Output the (x, y) coordinate of the center of the cell containing the given text.  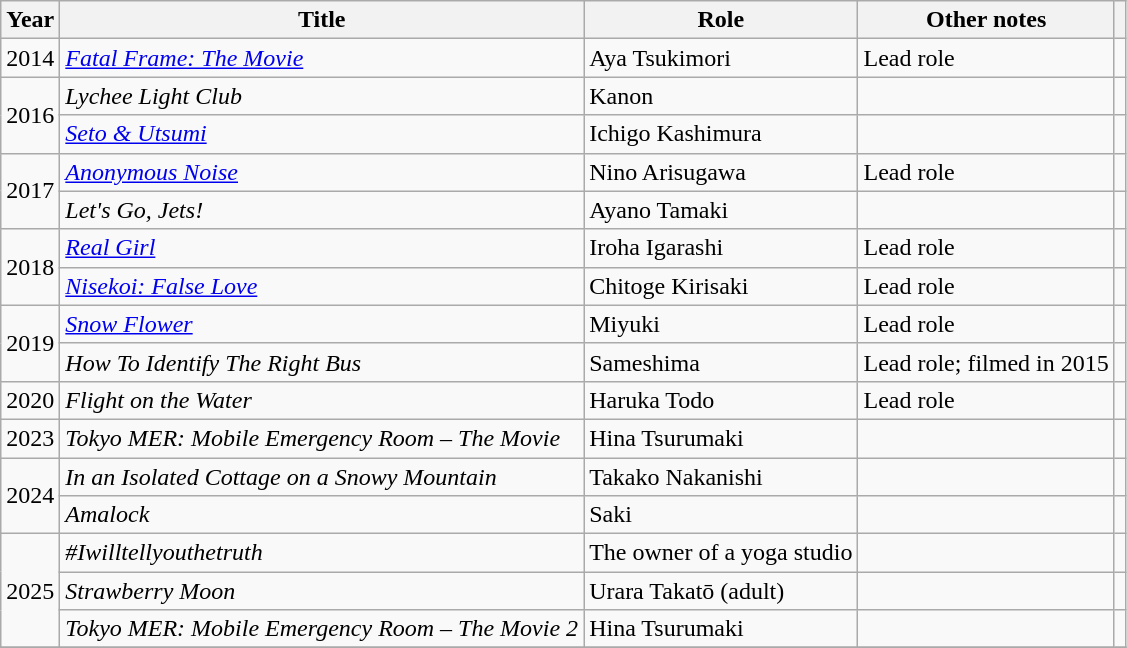
Aya Tsukimori (721, 58)
Flight on the Water (322, 400)
2018 (30, 267)
2025 (30, 591)
Strawberry Moon (322, 591)
Sameshima (721, 362)
2016 (30, 115)
Chitoge Kirisaki (721, 286)
2019 (30, 343)
Nisekoi: False Love (322, 286)
Iroha Igarashi (721, 248)
Role (721, 20)
Let's Go, Jets! (322, 210)
Real Girl (322, 248)
Tokyo MER: Mobile Emergency Room – The Movie (322, 438)
Year (30, 20)
2020 (30, 400)
2017 (30, 191)
Takako Nakanishi (721, 477)
The owner of a yoga studio (721, 553)
Lead role; filmed in 2015 (986, 362)
Snow Flower (322, 324)
2014 (30, 58)
Ayano Tamaki (721, 210)
Other notes (986, 20)
Tokyo MER: Mobile Emergency Room – The Movie 2 (322, 629)
Haruka Todo (721, 400)
Anonymous Noise (322, 172)
Nino Arisugawa (721, 172)
Lychee Light Club (322, 96)
Saki (721, 515)
Fatal Frame: The Movie (322, 58)
Ichigo Kashimura (721, 134)
How To Identify The Right Bus (322, 362)
2024 (30, 496)
Title (322, 20)
Urara Takatō (adult) (721, 591)
Seto & Utsumi (322, 134)
In an Isolated Cottage on a Snowy Mountain (322, 477)
2023 (30, 438)
Amalock (322, 515)
Kanon (721, 96)
#Iwilltellyouthetruth (322, 553)
Miyuki (721, 324)
